Locate the cell with the specified text and output its [X, Y] center coordinate. 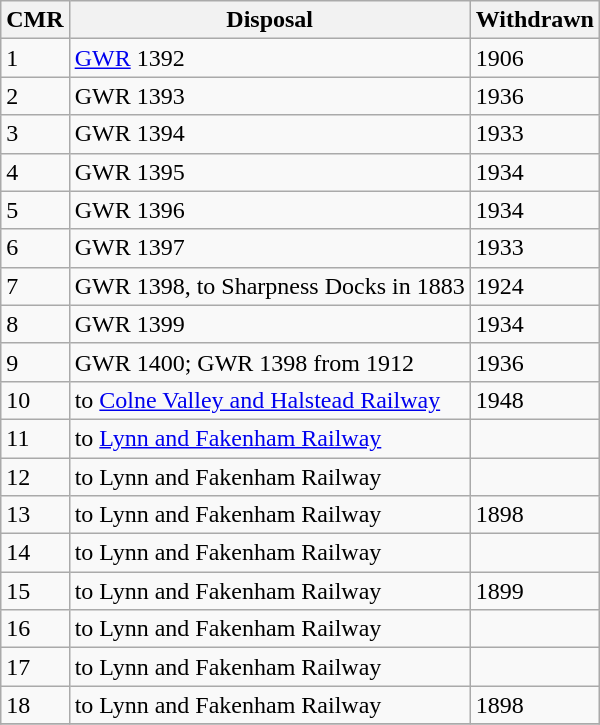
Withdrawn [534, 20]
CMR [35, 20]
17 [35, 667]
GWR 1393 [270, 96]
6 [35, 248]
9 [35, 362]
11 [35, 438]
4 [35, 172]
GWR 1392 [270, 58]
2 [35, 96]
GWR 1396 [270, 210]
GWR 1399 [270, 324]
13 [35, 515]
GWR 1394 [270, 134]
5 [35, 210]
1899 [534, 591]
1906 [534, 58]
GWR 1395 [270, 172]
10 [35, 400]
1 [35, 58]
GWR 1397 [270, 248]
7 [35, 286]
12 [35, 477]
1948 [534, 400]
15 [35, 591]
Disposal [270, 20]
1924 [534, 286]
8 [35, 324]
14 [35, 553]
3 [35, 134]
18 [35, 705]
to Colne Valley and Halstead Railway [270, 400]
GWR 1398, to Sharpness Docks in 1883 [270, 286]
GWR 1400; GWR 1398 from 1912 [270, 362]
16 [35, 629]
